Pinpoint the cell where the given text exists, returning its [x, y] midpoint coordinate. 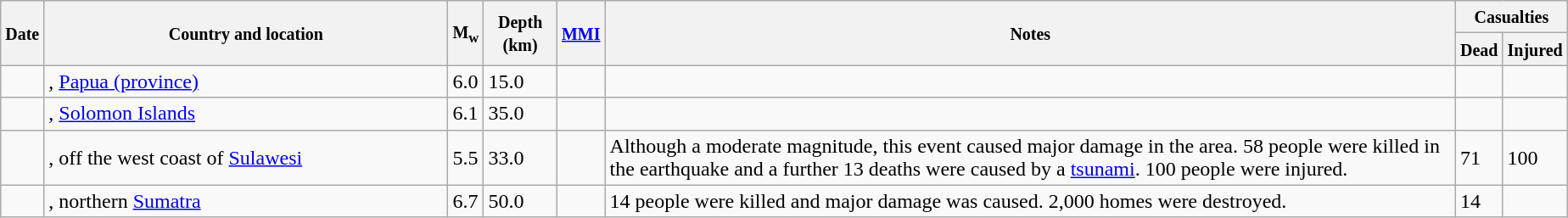
14 [1479, 201]
100 [1535, 158]
, northern Sumatra [246, 201]
Country and location [246, 33]
Date [22, 33]
6.7 [466, 201]
33.0 [521, 158]
71 [1479, 158]
50.0 [521, 201]
, Papua (province) [246, 81]
15.0 [521, 81]
Mw [466, 33]
6.1 [466, 114]
MMI [580, 33]
35.0 [521, 114]
Dead [1479, 49]
Casualties [1511, 17]
, off the west coast of Sulawesi [246, 158]
Depth (km) [521, 33]
6.0 [466, 81]
5.5 [466, 158]
Notes [1030, 33]
Injured [1535, 49]
, Solomon Islands [246, 114]
14 people were killed and major damage was caused. 2,000 homes were destroyed. [1030, 201]
